Scan for the cell matching the given text and deliver its (X, Y) coordinate at center. 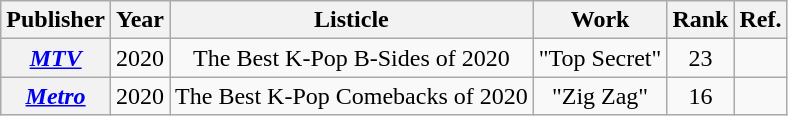
23 (700, 58)
Listicle (352, 20)
Publisher (56, 20)
MTV (56, 58)
The Best K-Pop Comebacks of 2020 (352, 96)
Year (140, 20)
Rank (700, 20)
Metro (56, 96)
16 (700, 96)
Ref. (760, 20)
Work (600, 20)
The Best K-Pop B-Sides of 2020 (352, 58)
"Top Secret" (600, 58)
"Zig Zag" (600, 96)
